Detect which cell encompasses the target text, then output its [X, Y] center coordinate. 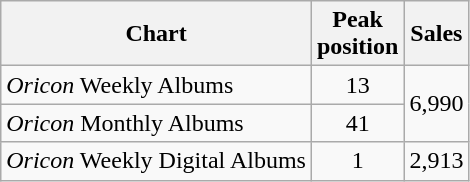
Sales [436, 34]
6,990 [436, 104]
Oricon Monthly Albums [156, 123]
1 [357, 161]
2,913 [436, 161]
Oricon Weekly Digital Albums [156, 161]
Oricon Weekly Albums [156, 85]
41 [357, 123]
Chart [156, 34]
Peakposition [357, 34]
13 [357, 85]
